Detect which cell encompasses the target text, then output its [X, Y] center coordinate. 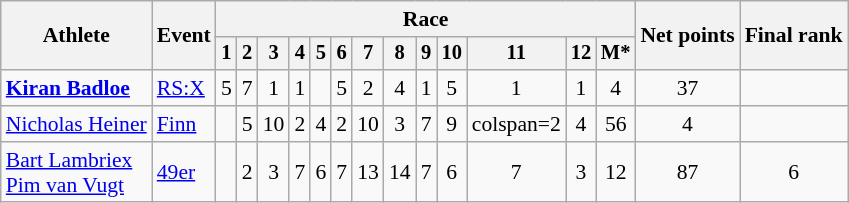
Race [426, 19]
56 [616, 124]
49er [184, 172]
8 [400, 54]
Finn [184, 124]
RS:X [184, 88]
Net points [687, 36]
colspan=2 [516, 124]
M* [616, 54]
37 [687, 88]
14 [400, 172]
Bart LambriexPim van Vugt [76, 172]
11 [516, 54]
Kiran Badloe [76, 88]
Nicholas Heiner [76, 124]
Athlete [76, 36]
Final rank [794, 36]
Event [184, 36]
13 [368, 172]
87 [687, 172]
